Output the [x, y] coordinate of the center of the cell containing the given text.  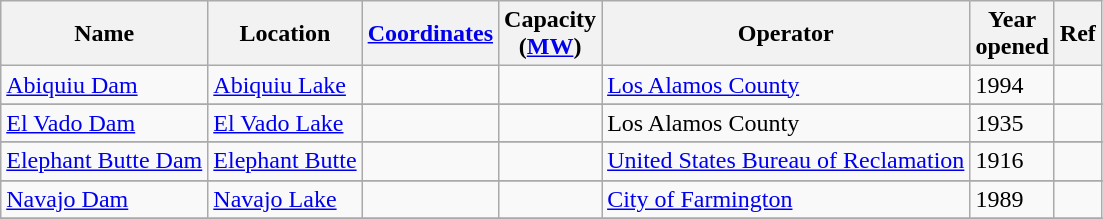
Yearopened [1012, 34]
United States Bureau of Reclamation [786, 161]
Navajo Dam [104, 199]
Elephant Butte Dam [104, 161]
Location [285, 34]
Ref [1078, 34]
El Vado Dam [104, 123]
Navajo Lake [285, 199]
1935 [1012, 123]
Abiquiu Dam [104, 85]
Operator [786, 34]
Capacity(MW) [550, 34]
El Vado Lake [285, 123]
Elephant Butte [285, 161]
1916 [1012, 161]
Coordinates [430, 34]
Name [104, 34]
City of Farmington [786, 199]
1994 [1012, 85]
Abiquiu Lake [285, 85]
1989 [1012, 199]
